Search for the cell housing the specified text and yield its (x, y) center coordinate. 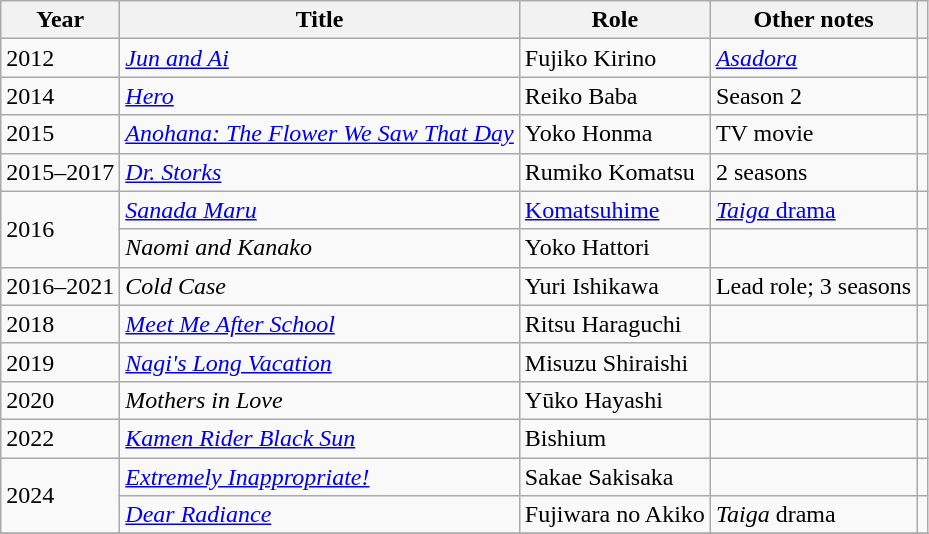
Naomi and Kanako (320, 248)
Sanada Maru (320, 210)
2020 (60, 400)
2019 (60, 362)
Anohana: The Flower We Saw That Day (320, 134)
Year (60, 20)
Yoko Honma (614, 134)
Reiko Baba (614, 96)
2016–2021 (60, 286)
Asadora (813, 58)
2015–2017 (60, 172)
2014 (60, 96)
2012 (60, 58)
Role (614, 20)
2022 (60, 438)
Fujiko Kirino (614, 58)
Kamen Rider Black Sun (320, 438)
Misuzu Shiraishi (614, 362)
Cold Case (320, 286)
2018 (60, 324)
Yoko Hattori (614, 248)
Meet Me After School (320, 324)
Dear Radiance (320, 515)
Komatsuhime (614, 210)
2016 (60, 229)
2024 (60, 496)
Season 2 (813, 96)
Yūko Hayashi (614, 400)
Mothers in Love (320, 400)
Rumiko Komatsu (614, 172)
Jun and Ai (320, 58)
Title (320, 20)
2 seasons (813, 172)
Other notes (813, 20)
Ritsu Haraguchi (614, 324)
Hero (320, 96)
Bishium (614, 438)
Dr. Storks (320, 172)
Fujiwara no Akiko (614, 515)
2015 (60, 134)
Sakae Sakisaka (614, 477)
Lead role; 3 seasons (813, 286)
TV movie (813, 134)
Extremely Inappropriate! (320, 477)
Yuri Ishikawa (614, 286)
Nagi's Long Vacation (320, 362)
